Extract the (x, y) coordinate from the center of the cell holding the provided text.  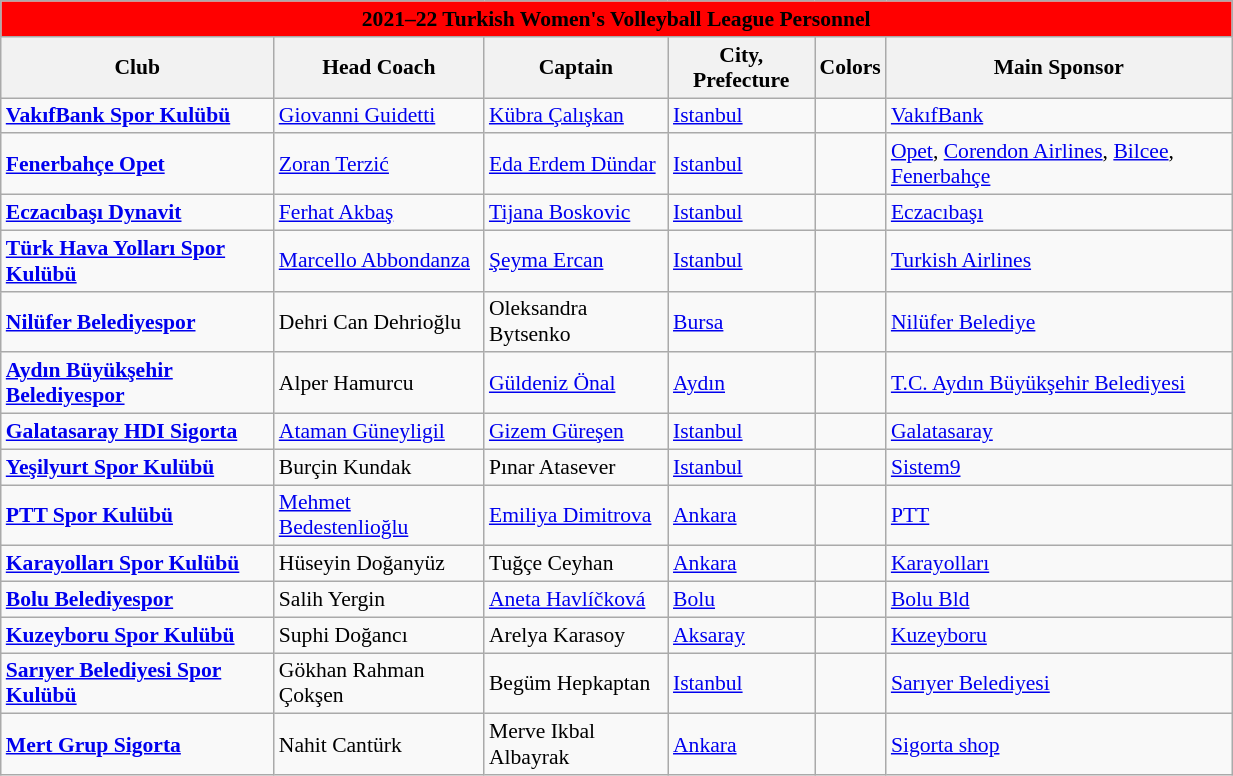
Emiliya Dimitrova (576, 516)
Giovanni Guidetti (379, 116)
2021–22 Turkish Women's Volleyball League Personnel (616, 19)
Hüseyin Doğanyüz (379, 564)
Club (138, 68)
Merve Ikbal Albayrak (576, 744)
Güldeniz Önal (576, 384)
Nahit Cantürk (379, 744)
VakıfBank Spor Kulübü (138, 116)
Şeyma Ercan (576, 260)
Eda Erdem Dündar (576, 164)
Tijana Boskovic (576, 213)
Sarıyer Belediyesi Spor Kulübü (138, 684)
Salih Yergin (379, 600)
Bolu (742, 600)
Galatasaray HDI Sigorta (138, 432)
Kuzeyboru (1059, 635)
Colors (850, 68)
Galatasaray (1059, 432)
PTT Spor Kulübü (138, 516)
Aksaray (742, 635)
Nilüfer Belediyespor (138, 322)
Tuğçe Ceyhan (576, 564)
Begüm Hepkaptan (576, 684)
Captain (576, 68)
Alper Hamurcu (379, 384)
Aneta Havlíčková (576, 600)
Kuzeyboru Spor Kulübü (138, 635)
VakıfBank (1059, 116)
Gökhan Rahman Çokşen (379, 684)
Dehri Can Dehrioğlu (379, 322)
City, Prefecture (742, 68)
Kübra Çalışkan (576, 116)
Eczacıbaşı (1059, 213)
Main Sponsor (1059, 68)
Bolu Bld (1059, 600)
T.C. Aydın Büyükşehir Belediyesi (1059, 384)
Zoran Terzić (379, 164)
Yeşilyurt Spor Kulübü (138, 467)
Eczacıbaşı Dynavit (138, 213)
Fenerbahçe Opet (138, 164)
Aydın Büyükşehir Belediyespor (138, 384)
Suphi Doğancı (379, 635)
Head Coach (379, 68)
Marcello Abbondanza (379, 260)
Sarıyer Belediyesi (1059, 684)
Turkish Airlines (1059, 260)
Aydın (742, 384)
Nilüfer Belediye (1059, 322)
Gizem Güreşen (576, 432)
Arelya Karasoy (576, 635)
Bursa (742, 322)
Pınar Atasever (576, 467)
Mehmet Bedestenlioğlu (379, 516)
Karayolları Spor Kulübü (138, 564)
Sigorta shop (1059, 744)
Türk Hava Yolları Spor Kulübü (138, 260)
Ferhat Akbaş (379, 213)
Bolu Belediyespor (138, 600)
Opet, Corendon Airlines, Bilcee, Fenerbahçe (1059, 164)
Sistem9 (1059, 467)
PTT (1059, 516)
Burçin Kundak (379, 467)
Oleksandra Bytsenko (576, 322)
Karayolları (1059, 564)
Mert Grup Sigorta (138, 744)
Ataman Güneyligil (379, 432)
